Pinpoint the cell where the given text exists, returning its (x, y) midpoint coordinate. 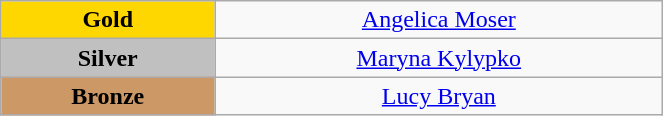
Lucy Bryan (439, 96)
Bronze (108, 96)
Silver (108, 58)
Maryna Kylypko (439, 58)
Angelica Moser (439, 20)
Gold (108, 20)
